Search for the cell housing the specified text and yield its (x, y) center coordinate. 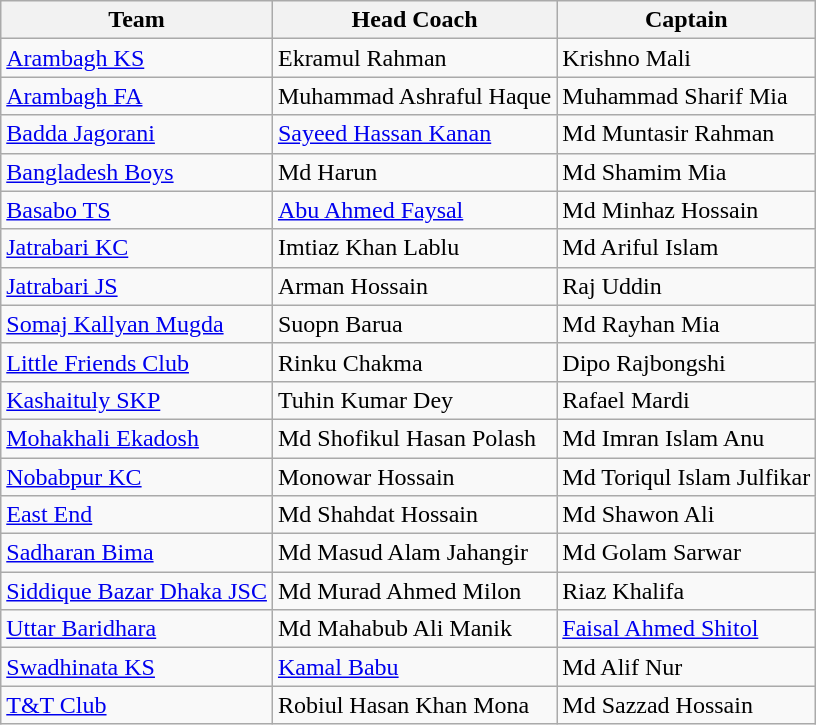
Sayeed Hassan Kanan (414, 134)
Nobabpur KC (137, 477)
Jatrabari JS (137, 286)
Muhammad Ashraful Haque (414, 96)
Rinku Chakma (414, 362)
Swadhinata KS (137, 667)
Siddique Bazar Dhaka JSC (137, 591)
Arman Hossain (414, 286)
Mohakhali Ekadosh (137, 438)
Basabo TS (137, 210)
Md Golam Sarwar (686, 553)
Md Toriqul Islam Julfikar (686, 477)
Md Shahdat Hossain (414, 515)
Bangladesh Boys (137, 172)
Kashaituly SKP (137, 400)
Md Minhaz Hossain (686, 210)
Md Rayhan Mia (686, 324)
T&T Club (137, 705)
Md Alif Nur (686, 667)
Little Friends Club (137, 362)
Tuhin Kumar Dey (414, 400)
Abu Ahmed Faysal (414, 210)
Md Muntasir Rahman (686, 134)
Jatrabari KC (137, 248)
Imtiaz Khan Lablu (414, 248)
Riaz Khalifa (686, 591)
Arambagh KS (137, 58)
Krishno Mali (686, 58)
Md Shofikul Hasan Polash (414, 438)
Suopn Barua (414, 324)
Faisal Ahmed Shitol (686, 629)
East End (137, 515)
Dipo Rajbongshi (686, 362)
Md Shawon Ali (686, 515)
Badda Jagorani (137, 134)
Somaj Kallyan Mugda (137, 324)
Md Sazzad Hossain (686, 705)
Team (137, 20)
Md Murad Ahmed Milon (414, 591)
Uttar Baridhara (137, 629)
Robiul Hasan Khan Mona (414, 705)
Head Coach (414, 20)
Rafael Mardi (686, 400)
Captain (686, 20)
Md Shamim Mia (686, 172)
Muhammad Sharif Mia (686, 96)
Md Mahabub Ali Manik (414, 629)
Arambagh FA (137, 96)
Md Harun (414, 172)
Md Imran Islam Anu (686, 438)
Sadharan Bima (137, 553)
Monowar Hossain (414, 477)
Ekramul Rahman (414, 58)
Kamal Babu (414, 667)
Raj Uddin (686, 286)
Md Ariful Islam (686, 248)
Md Masud Alam Jahangir (414, 553)
